Scan for the cell matching the given text and deliver its (X, Y) coordinate at center. 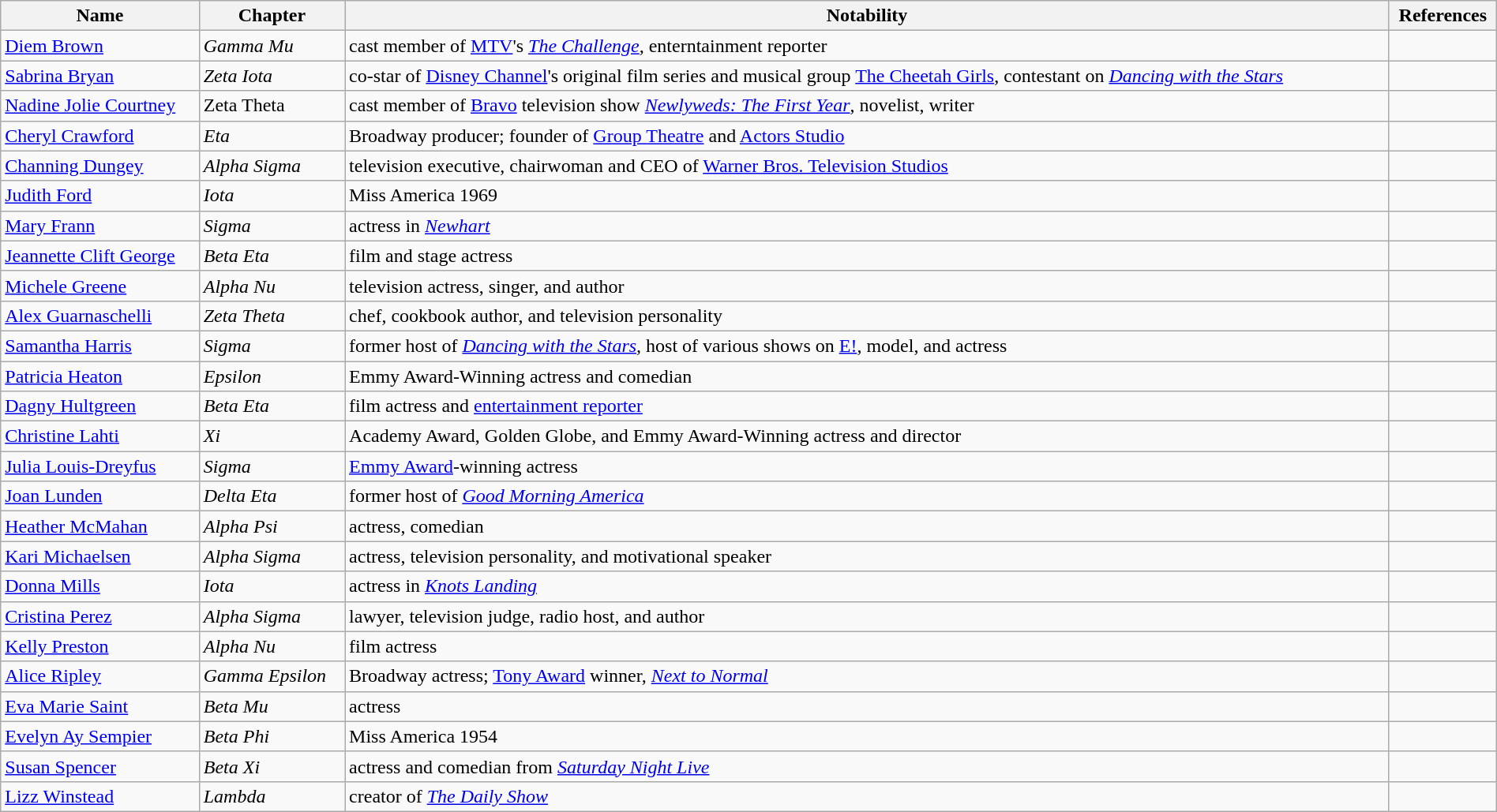
Lizz Winstead (99, 796)
Nadine Jolie Courtney (99, 106)
Kelly Preston (99, 646)
Cheryl Crawford (99, 136)
Zeta Iota (272, 76)
Broadway actress; Tony Award winner, Next to Normal (867, 676)
Beta Phi (272, 736)
Susan Spencer (99, 766)
actress in Knots Landing (867, 586)
Delta Eta (272, 496)
Xi (272, 436)
Heather McMahan (99, 526)
Alpha Psi (272, 526)
Beta Mu (272, 706)
Miss America 1969 (867, 196)
Christine Lahti (99, 436)
Epsilon (272, 376)
actress, comedian (867, 526)
Channing Dungey (99, 166)
cast member of Bravo television show Newlyweds: The First Year, novelist, writer (867, 106)
Miss America 1954 (867, 736)
Dagny Hultgreen (99, 406)
Lambda (272, 796)
Joan Lunden (99, 496)
Jeannette Clift George (99, 256)
Academy Award, Golden Globe, and Emmy Award-Winning actress and director (867, 436)
Donna Mills (99, 586)
Eva Marie Saint (99, 706)
Mary Frann (99, 226)
actress (867, 706)
Judith Ford (99, 196)
Michele Greene (99, 286)
Notability (867, 16)
Emmy Award-winning actress (867, 466)
Evelyn Ay Sempier (99, 736)
film actress (867, 646)
chef, cookbook author, and television personality (867, 316)
Kari Michaelsen (99, 556)
Broadway producer; founder of Group Theatre and Actors Studio (867, 136)
former host of Good Morning America (867, 496)
actress, television personality, and motivational speaker (867, 556)
actress and comedian from Saturday Night Live (867, 766)
Alex Guarnaschelli (99, 316)
former host of Dancing with the Stars, host of various shows on E!, model, and actress (867, 346)
television actress, singer, and author (867, 286)
Julia Louis-Dreyfus (99, 466)
actress in Newhart (867, 226)
Eta (272, 136)
Cristina Perez (99, 616)
creator of The Daily Show (867, 796)
Gamma Mu (272, 46)
Beta Xi (272, 766)
Sabrina Bryan (99, 76)
Name (99, 16)
lawyer, television judge, radio host, and author (867, 616)
Chapter (272, 16)
co-star of Disney Channel's original film series and musical group The Cheetah Girls, contestant on Dancing with the Stars (867, 76)
television executive, chairwoman and CEO of Warner Bros. Television Studios (867, 166)
Alice Ripley (99, 676)
Gamma Epsilon (272, 676)
Patricia Heaton (99, 376)
References (1443, 16)
cast member of MTV's The Challenge, enterntainment reporter (867, 46)
Samantha Harris (99, 346)
Diem Brown (99, 46)
Emmy Award-Winning actress and comedian (867, 376)
film and stage actress (867, 256)
film actress and entertainment reporter (867, 406)
